From the cell containing the given text, extract its center point as (X, Y) coordinate. 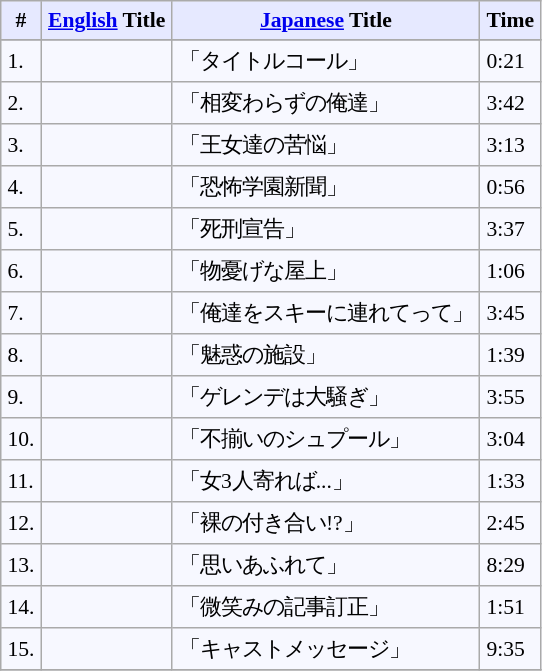
8. (21, 355)
「タイトルコール」 (326, 61)
「俺達をスキーに連れてって」 (326, 313)
「微笑みの記事訂正」 (326, 607)
「物憂げな屋上」 (326, 271)
0:56 (510, 187)
English Title (106, 20)
13. (21, 565)
10. (21, 439)
7. (21, 313)
「死刑宣告」 (326, 229)
3:42 (510, 103)
「キャストメッセージ」 (326, 649)
2. (21, 103)
1. (21, 61)
14. (21, 607)
5. (21, 229)
1:06 (510, 271)
「王女達の苦悩」 (326, 145)
11. (21, 481)
3:04 (510, 439)
1:51 (510, 607)
「女3人寄れば...」 (326, 481)
3. (21, 145)
「不揃いのシュプール」 (326, 439)
3:13 (510, 145)
0:21 (510, 61)
8:29 (510, 565)
9:35 (510, 649)
「裸の付き合い!?」 (326, 523)
4. (21, 187)
6. (21, 271)
15. (21, 649)
9. (21, 397)
「思いあふれて」 (326, 565)
1:39 (510, 355)
「魅惑の施設」 (326, 355)
1:33 (510, 481)
2:45 (510, 523)
「ゲレンデは大騒ぎ」 (326, 397)
3:37 (510, 229)
12. (21, 523)
3:45 (510, 313)
Time (510, 20)
Japanese Title (326, 20)
「恐怖学園新聞」 (326, 187)
「相変わらずの俺達」 (326, 103)
3:55 (510, 397)
# (21, 20)
